Search for the cell housing the specified text and yield its [X, Y] center coordinate. 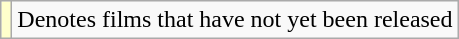
Denotes films that have not yet been released [235, 20]
